Determine the [x, y] coordinate at the center of the cell enclosing the given text.  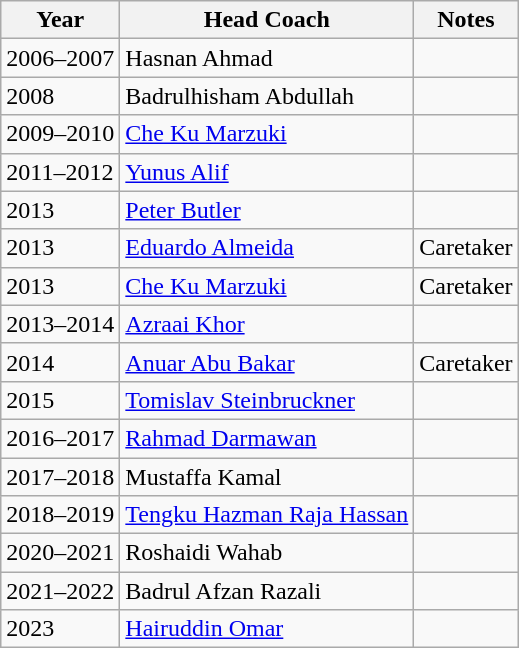
Head Coach [267, 20]
Hairuddin Omar [267, 629]
Notes [466, 20]
2006–2007 [60, 58]
2016–2017 [60, 438]
Hasnan Ahmad [267, 58]
2014 [60, 362]
2008 [60, 96]
2017–2018 [60, 477]
Mustaffa Kamal [267, 477]
Azraai Khor [267, 324]
Anuar Abu Bakar [267, 362]
Tomislav Steinbruckner [267, 400]
Rahmad Darmawan [267, 438]
2018–2019 [60, 515]
2013–2014 [60, 324]
Tengku Hazman Raja Hassan [267, 515]
Peter Butler [267, 210]
Year [60, 20]
Badrul Afzan Razali [267, 591]
2011–2012 [60, 172]
2009–2010 [60, 134]
Badrulhisham Abdullah [267, 96]
2021–2022 [60, 591]
2023 [60, 629]
2015 [60, 400]
Yunus Alif [267, 172]
2020–2021 [60, 553]
Eduardo Almeida [267, 248]
Roshaidi Wahab [267, 553]
